Identify which cell holds the provided text, then report its (X, Y) central coordinate. 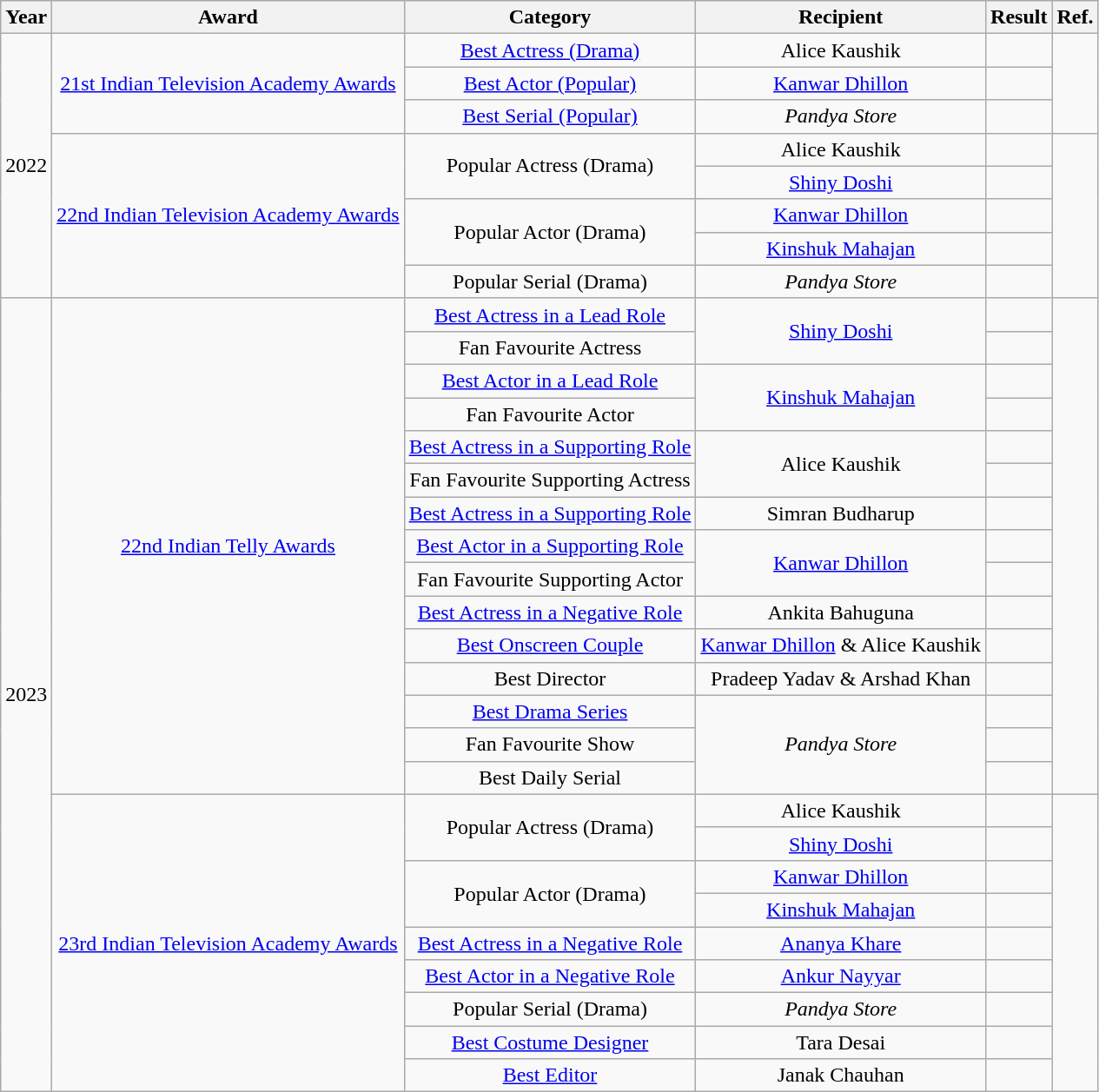
Simran Budharup (841, 513)
22nd Indian Telly Awards (228, 546)
Fan Favourite Supporting Actor (550, 579)
Best Serial (Popular) (550, 116)
Award (228, 17)
Best Editor (550, 1075)
Result (1019, 17)
Ankita Bahuguna (841, 612)
Best Actress in a Lead Role (550, 314)
Best Costume Designer (550, 1042)
Ananya Khare (841, 943)
Best Director (550, 678)
Janak Chauhan (841, 1075)
Best Drama Series (550, 711)
Best Actor in a Negative Role (550, 976)
21st Indian Television Academy Awards (228, 83)
Tara Desai (841, 1042)
Year (26, 17)
Best Actor in a Lead Role (550, 381)
Ankur Nayyar (841, 976)
22nd Indian Television Academy Awards (228, 215)
2022 (26, 166)
Category (550, 17)
Recipient (841, 17)
Kanwar Dhillon & Alice Kaushik (841, 645)
Pradeep Yadav & Arshad Khan (841, 678)
Best Actor in a Supporting Role (550, 546)
23rd Indian Television Academy Awards (228, 943)
Fan Favourite Actor (550, 414)
2023 (26, 695)
Best Actor (Popular) (550, 83)
Best Daily Serial (550, 778)
Best Onscreen Couple (550, 645)
Fan Favourite Supporting Actress (550, 480)
Ref. (1076, 17)
Best Actress (Drama) (550, 50)
Fan Favourite Show (550, 745)
Fan Favourite Actress (550, 347)
